Search for the cell housing the specified text and yield its [X, Y] center coordinate. 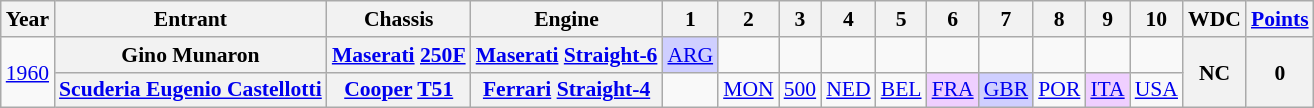
3 [800, 19]
USA [1156, 90]
Gino Munaron [190, 55]
0 [1280, 72]
4 [848, 19]
BEL [902, 90]
9 [1107, 19]
6 [953, 19]
Points [1280, 19]
GBR [1006, 90]
Engine [567, 19]
WDC [1214, 19]
5 [902, 19]
7 [1006, 19]
ARG [690, 55]
Maserati 250F [399, 55]
2 [748, 19]
10 [1156, 19]
Scuderia Eugenio Castellotti [190, 90]
500 [800, 90]
FRA [953, 90]
Maserati Straight-6 [567, 55]
Year [28, 19]
Cooper T51 [399, 90]
1960 [28, 72]
MON [748, 90]
POR [1059, 90]
NC [1214, 72]
NED [848, 90]
Chassis [399, 19]
1 [690, 19]
Ferrari Straight-4 [567, 90]
8 [1059, 19]
Entrant [190, 19]
ITA [1107, 90]
